Detect which cell encompasses the target text, then output its (x, y) center coordinate. 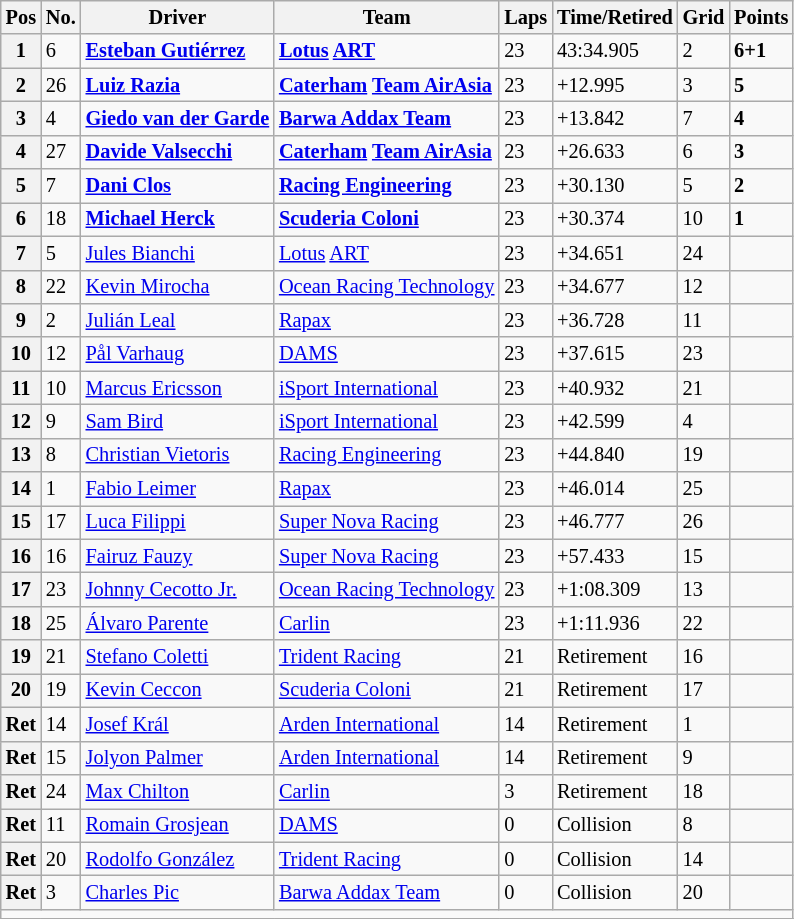
Sam Bird (178, 421)
Davide Valsecchi (178, 152)
+36.728 (615, 320)
Fabio Leimer (178, 489)
+37.615 (615, 354)
Johnny Cecotto Jr. (178, 589)
+26.633 (615, 152)
Giedo van der Garde (178, 118)
Kevin Mirocha (178, 287)
Álvaro Parente (178, 623)
Rodolfo González (178, 859)
Laps (526, 17)
27 (61, 152)
Luiz Razia (178, 85)
+34.677 (615, 287)
Josef Král (178, 724)
Julián Leal (178, 320)
Points (761, 17)
Jules Bianchi (178, 253)
+1:08.309 (615, 589)
Max Chilton (178, 791)
Pos (21, 17)
Dani Clos (178, 186)
+57.433 (615, 556)
43:34.905 (615, 51)
Charles Pic (178, 892)
+1:11.936 (615, 623)
+46.777 (615, 522)
Michael Herck (178, 219)
+40.932 (615, 388)
Christian Vietoris (178, 455)
+13.842 (615, 118)
+44.840 (615, 455)
+34.651 (615, 253)
Stefano Coletti (178, 657)
+12.995 (615, 85)
+30.130 (615, 186)
+46.014 (615, 489)
Romain Grosjean (178, 825)
Esteban Gutiérrez (178, 51)
Driver (178, 17)
Team (386, 17)
Marcus Ericsson (178, 388)
+30.374 (615, 219)
Pål Varhaug (178, 354)
Time/Retired (615, 17)
Kevin Ceccon (178, 690)
+42.599 (615, 421)
Jolyon Palmer (178, 758)
Fairuz Fauzy (178, 556)
Luca Filippi (178, 522)
No. (61, 17)
6+1 (761, 51)
Grid (704, 17)
